Locate the cell with the specified text and output its [x, y] center coordinate. 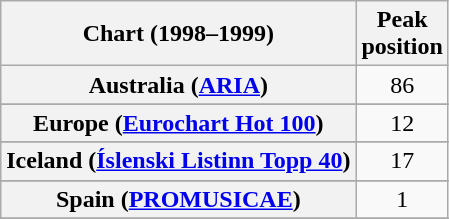
Spain (PROMUSICAE) [178, 199]
17 [402, 161]
Peakposition [402, 34]
86 [402, 85]
1 [402, 199]
12 [402, 123]
Iceland (Íslenski Listinn Topp 40) [178, 161]
Australia (ARIA) [178, 85]
Chart (1998–1999) [178, 34]
Europe (Eurochart Hot 100) [178, 123]
